Return the [X, Y] coordinate for the center point of the cell that contains the specified text.  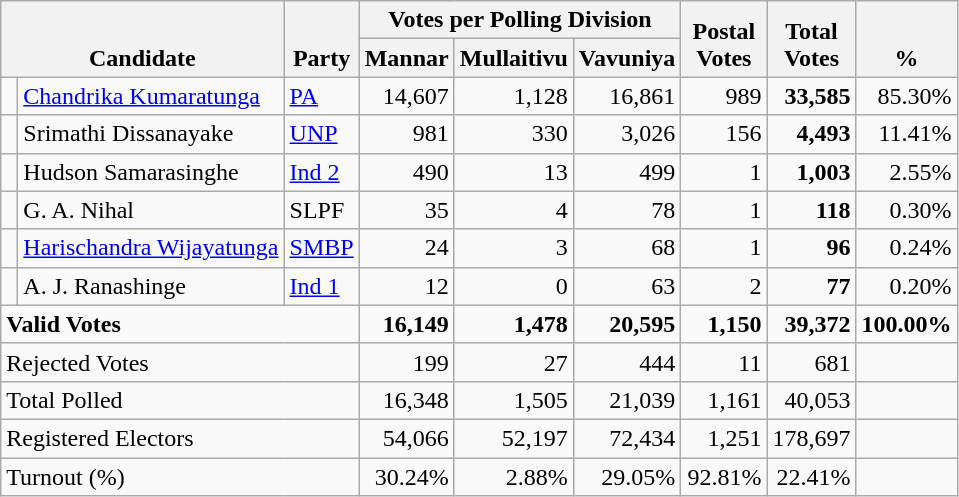
1,251 [724, 438]
85.30% [906, 96]
Total Votes [812, 39]
92.81% [724, 477]
PostalVotes [724, 39]
13 [514, 172]
1,505 [514, 400]
35 [406, 210]
39,372 [812, 324]
96 [812, 248]
72,434 [627, 438]
Valid Votes [180, 324]
490 [406, 172]
UNP [322, 134]
100.00% [906, 324]
33,585 [812, 96]
PA [322, 96]
78 [627, 210]
1,003 [812, 172]
G. A. Nihal [151, 210]
Party [322, 39]
Turnout (%) [180, 477]
989 [724, 96]
29.05% [627, 477]
11.41% [906, 134]
1,150 [724, 324]
20,595 [627, 324]
2 [724, 286]
Ind 1 [322, 286]
2.55% [906, 172]
0.20% [906, 286]
77 [812, 286]
SMBP [322, 248]
63 [627, 286]
178,697 [812, 438]
4,493 [812, 134]
16,149 [406, 324]
22.41% [812, 477]
68 [627, 248]
4 [514, 210]
1,161 [724, 400]
Rejected Votes [180, 362]
0.24% [906, 248]
156 [724, 134]
Vavuniya [627, 58]
0 [514, 286]
11 [724, 362]
3 [514, 248]
Srimathi Dissanayake [151, 134]
30.24% [406, 477]
499 [627, 172]
330 [514, 134]
Candidate [142, 39]
16,348 [406, 400]
Mannar [406, 58]
Votes per Polling Division [520, 20]
1,478 [514, 324]
2.88% [514, 477]
199 [406, 362]
Mullaitivu [514, 58]
3,026 [627, 134]
54,066 [406, 438]
16,861 [627, 96]
Harischandra Wijayatunga [151, 248]
Chandrika Kumaratunga [151, 96]
981 [406, 134]
1,128 [514, 96]
118 [812, 210]
24 [406, 248]
14,607 [406, 96]
21,039 [627, 400]
444 [627, 362]
Ind 2 [322, 172]
0.30% [906, 210]
% [906, 39]
A. J. Ranashinge [151, 286]
Total Polled [180, 400]
SLPF [322, 210]
12 [406, 286]
Registered Electors [180, 438]
52,197 [514, 438]
681 [812, 362]
40,053 [812, 400]
27 [514, 362]
Hudson Samarasinghe [151, 172]
